Return (X, Y) of the center of cell containing provided text 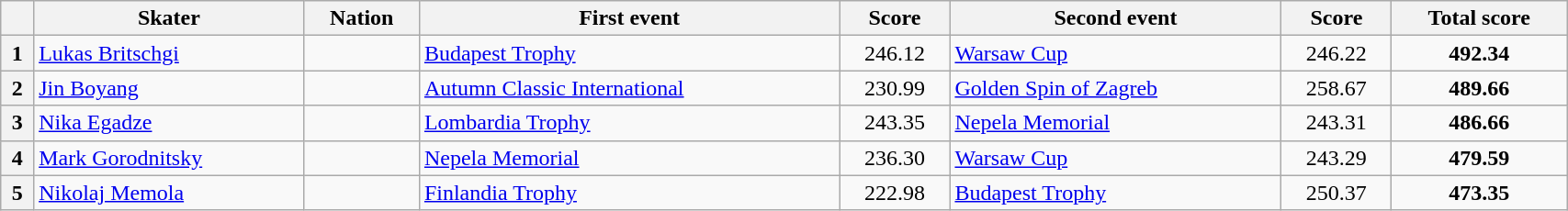
5 (17, 193)
473.35 (1479, 193)
Finlandia Trophy (628, 193)
Golden Spin of Zagreb (1115, 88)
Lombardia Trophy (628, 123)
2 (17, 88)
486.66 (1479, 123)
479.59 (1479, 158)
246.22 (1337, 53)
3 (17, 123)
250.37 (1337, 193)
222.98 (895, 193)
Total score (1479, 18)
4 (17, 158)
Autumn Classic International (628, 88)
230.99 (895, 88)
Second event (1115, 18)
236.30 (895, 158)
Jin Boyang (169, 88)
First event (628, 18)
Nikolaj Memola (169, 193)
243.29 (1337, 158)
Mark Gorodnitsky (169, 158)
Lukas Britschgi (169, 53)
243.31 (1337, 123)
492.34 (1479, 53)
1 (17, 53)
489.66 (1479, 88)
Skater (169, 18)
Nika Egadze (169, 123)
243.35 (895, 123)
246.12 (895, 53)
258.67 (1337, 88)
Nation (362, 18)
